Locate the cell with the specified text and output its (x, y) center coordinate. 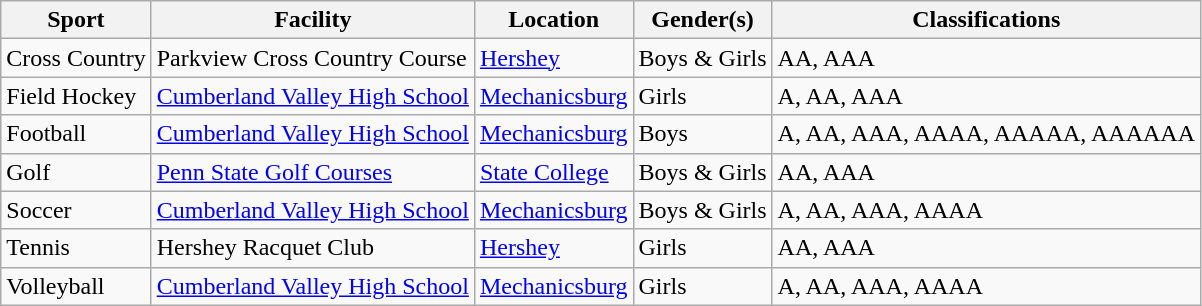
Football (76, 134)
Boys (702, 134)
Golf (76, 172)
Penn State Golf Courses (312, 172)
Hershey Racquet Club (312, 248)
Parkview Cross Country Course (312, 58)
A, AA, AAA, AAAA, AAAAA, AAAAAA (986, 134)
Soccer (76, 210)
Sport (76, 20)
Cross Country (76, 58)
State College (554, 172)
Gender(s) (702, 20)
Location (554, 20)
Facility (312, 20)
Classifications (986, 20)
A, AA, AAA (986, 96)
Tennis (76, 248)
Field Hockey (76, 96)
Volleyball (76, 286)
